Capture the cell that displays the provided text and extract its [x, y] central coordinate. 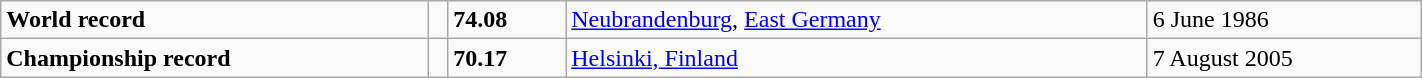
World record [214, 20]
Neubrandenburg, East Germany [856, 20]
6 June 1986 [1284, 20]
74.08 [507, 20]
Championship record [214, 58]
7 August 2005 [1284, 58]
Helsinki, Finland [856, 58]
70.17 [507, 58]
